Extract the [X, Y] coordinate from the center of the cell holding the provided text.  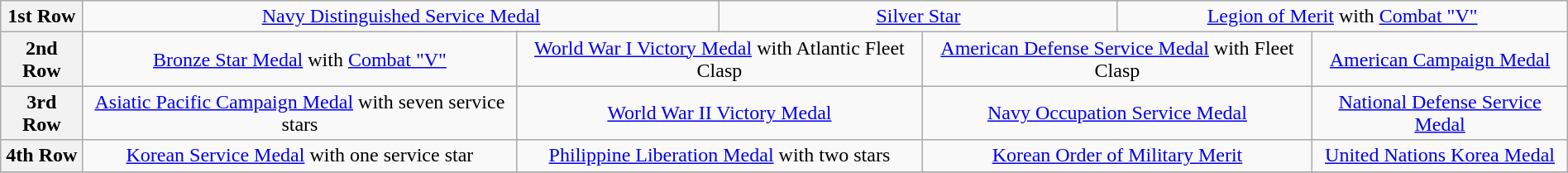
Korean Order of Military Merit [1117, 156]
United Nations Korea Medal [1440, 156]
3rd Row [41, 113]
Navy Distinguished Service Medal [401, 17]
4th Row [41, 156]
Korean Service Medal with one service star [299, 156]
Silver Star [918, 17]
Asiatic Pacific Campaign Medal with seven service stars [299, 113]
Navy Occupation Service Medal [1117, 113]
National Defense Service Medal [1440, 113]
Philippine Liberation Medal with two stars [719, 156]
World War I Victory Medal with Atlantic Fleet Clasp [719, 60]
American Campaign Medal [1440, 60]
2nd Row [41, 60]
Bronze Star Medal with Combat "V" [299, 60]
Legion of Merit with Combat "V" [1342, 17]
American Defense Service Medal with Fleet Clasp [1117, 60]
World War II Victory Medal [719, 113]
1st Row [41, 17]
